Determine the (x, y) coordinate at the center of the cell enclosing the given text.  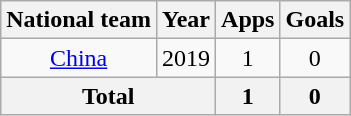
China (79, 58)
Apps (248, 20)
Total (108, 96)
Year (186, 20)
Goals (315, 20)
National team (79, 20)
2019 (186, 58)
